Identify which cell holds the provided text, then report its [x, y] central coordinate. 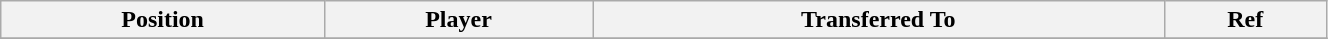
Position [163, 20]
Player [458, 20]
Ref [1245, 20]
Transferred To [878, 20]
